Output the (x, y) coordinate of the center of the cell containing the given text.  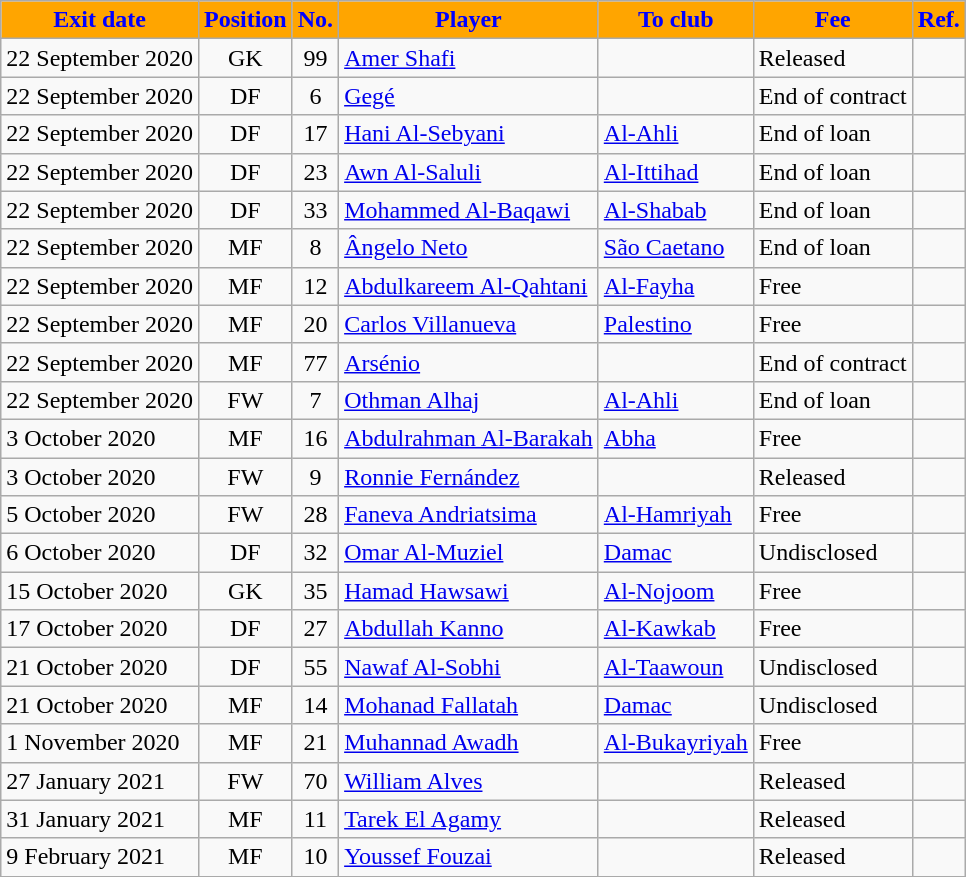
Mohanad Fallatah (469, 705)
31 January 2021 (100, 819)
Hani Al-Sebyani (469, 134)
11 (315, 819)
7 (315, 400)
Position (245, 20)
Abdullah Kanno (469, 629)
9 (315, 477)
Palestino (676, 324)
17 October 2020 (100, 629)
8 (315, 248)
99 (315, 58)
Ref. (938, 20)
21 (315, 743)
Awn Al-Saluli (469, 172)
Carlos Villanueva (469, 324)
35 (315, 591)
Exit date (100, 20)
Al-Bukayriyah (676, 743)
33 (315, 210)
Player (469, 20)
Othman Alhaj (469, 400)
Ronnie Fernández (469, 477)
Amer Shafi (469, 58)
Al-Ittihad (676, 172)
10 (315, 857)
Fee (832, 20)
28 (315, 515)
55 (315, 667)
William Alves (469, 781)
Al-Fayha (676, 286)
32 (315, 553)
São Caetano (676, 248)
20 (315, 324)
27 (315, 629)
Tarek El Agamy (469, 819)
5 October 2020 (100, 515)
Abdulrahman Al-Barakah (469, 438)
Abdulkareem Al-Qahtani (469, 286)
Youssef Fouzai (469, 857)
14 (315, 705)
1 November 2020 (100, 743)
70 (315, 781)
Al-Hamriyah (676, 515)
77 (315, 362)
12 (315, 286)
To club (676, 20)
Al-Kawkab (676, 629)
Abha (676, 438)
Muhannad Awadh (469, 743)
Arsénio (469, 362)
6 (315, 96)
16 (315, 438)
No. (315, 20)
Al-Shabab (676, 210)
Faneva Andriatsima (469, 515)
27 January 2021 (100, 781)
Al-Taawoun (676, 667)
Nawaf Al-Sobhi (469, 667)
23 (315, 172)
15 October 2020 (100, 591)
Omar Al-Muziel (469, 553)
Gegé (469, 96)
17 (315, 134)
6 October 2020 (100, 553)
Mohammed Al-Baqawi (469, 210)
9 February 2021 (100, 857)
Ângelo Neto (469, 248)
Al-Nojoom (676, 591)
Hamad Hawsawi (469, 591)
